Pinpoint the cell where the given text exists, returning its (x, y) midpoint coordinate. 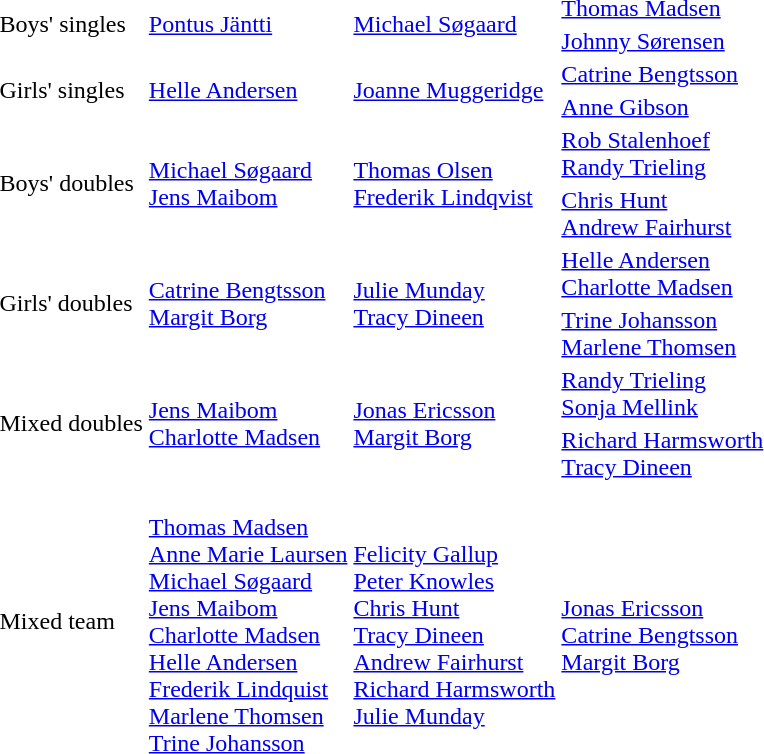
Jonas Ericsson Margit Borg (454, 424)
Julie Munday Tracy Dineen (454, 304)
Thomas Olsen Frederik Lindqvist (454, 184)
Catrine Bengtsson Margit Borg (248, 304)
Jens Maibom Charlotte Madsen (248, 424)
Michael Søgaard Jens Maibom (248, 184)
Joanne Muggeridge (454, 90)
Helle Andersen (248, 90)
